Pinpoint the cell where the given text exists, returning its (x, y) midpoint coordinate. 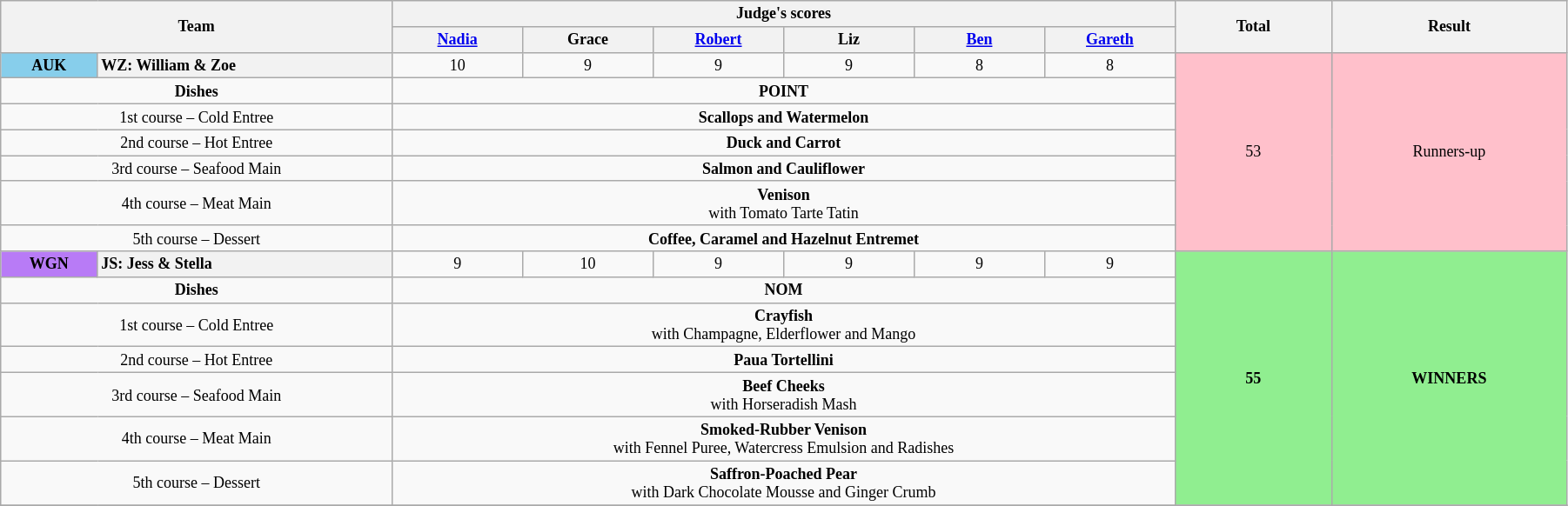
Saffron-Poached Pearwith Dark Chocolate Mousse and Ginger Crumb (784, 483)
55 (1253, 378)
Gareth (1109, 39)
WINNERS (1449, 378)
Nadia (458, 39)
Venisonwith Tomato Tarte Tatin (784, 203)
AUK (49, 65)
Runners-up (1449, 151)
Scallops and Watermelon (784, 117)
POINT (784, 91)
Team (197, 26)
WGN (49, 264)
Grace (588, 39)
Paua Tortellini (784, 360)
Crayfishwith Champagne, Elderflower and Mango (784, 325)
NOM (784, 290)
Result (1449, 26)
Salmon and Cauliflower (784, 169)
JS: Jess & Stella (245, 264)
Smoked-Rubber Venisonwith Fennel Puree, Watercress Emulsion and Radishes (784, 438)
Ben (979, 39)
Judge's scores (784, 14)
WZ: William & Zoe (245, 65)
Liz (849, 39)
Coffee, Caramel and Hazelnut Entremet (784, 238)
Duck and Carrot (784, 143)
53 (1253, 151)
Robert (719, 39)
Beef Cheekswith Horseradish Mash (784, 395)
Total (1253, 26)
